Locate the cell with the specified text and output its (X, Y) center coordinate. 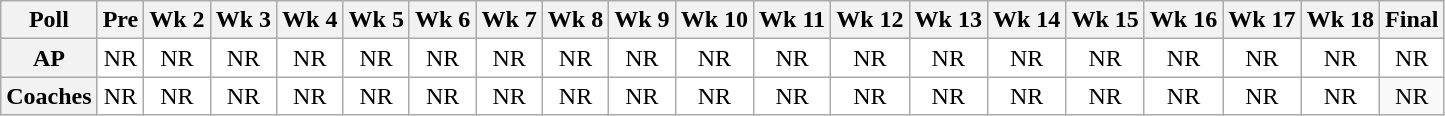
Wk 2 (177, 20)
Wk 13 (948, 20)
Wk 9 (642, 20)
Wk 12 (870, 20)
Wk 15 (1105, 20)
Wk 7 (509, 20)
Poll (49, 20)
Wk 17 (1262, 20)
Wk 16 (1183, 20)
Wk 6 (442, 20)
AP (49, 58)
Wk 18 (1340, 20)
Wk 11 (792, 20)
Wk 10 (714, 20)
Wk 14 (1026, 20)
Pre (120, 20)
Wk 5 (376, 20)
Wk 4 (310, 20)
Wk 8 (575, 20)
Wk 3 (243, 20)
Coaches (49, 96)
Final (1412, 20)
